Output the (x, y) coordinate of the center of the cell containing the given text.  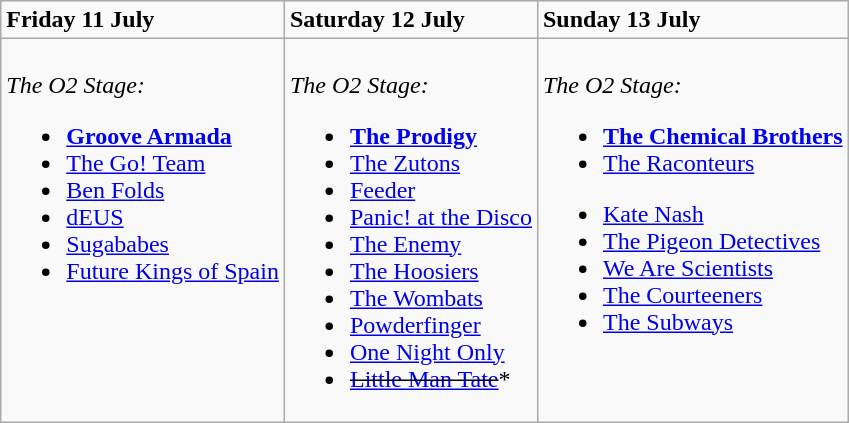
Friday 11 July (143, 20)
The O2 Stage:The Chemical BrothersThe RaconteursKate NashThe Pigeon DetectivesWe Are ScientistsThe CourteenersThe Subways (692, 230)
Sunday 13 July (692, 20)
The O2 Stage:Groove ArmadaThe Go! TeamBen FoldsdEUSSugababesFuture Kings of Spain (143, 230)
Saturday 12 July (410, 20)
The O2 Stage:The ProdigyThe ZutonsFeederPanic! at the DiscoThe EnemyThe HoosiersThe WombatsPowderfingerOne Night OnlyLittle Man Tate* (410, 230)
